Return [x, y] of the center of cell containing provided text 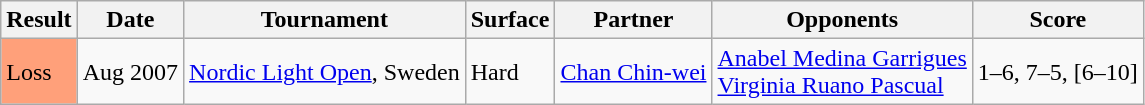
Result [39, 20]
Nordic Light Open, Sweden [325, 72]
Surface [510, 20]
Hard [510, 72]
Loss [39, 72]
Date [130, 20]
Opponents [842, 20]
Chan Chin-wei [634, 72]
1–6, 7–5, [6–10] [1058, 72]
Partner [634, 20]
Anabel Medina Garrigues Virginia Ruano Pascual [842, 72]
Score [1058, 20]
Tournament [325, 20]
Aug 2007 [130, 72]
